Identify which cell holds the provided text, then report its (X, Y) central coordinate. 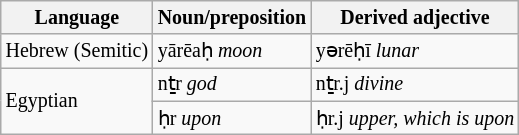
nṯr.j divine (415, 84)
ḥr upon (232, 118)
Egyptian (77, 102)
Derived adjective (415, 18)
Hebrew (Semitic) (77, 52)
yārēaḥ moon (232, 52)
nṯr god (232, 84)
Language (77, 18)
yərēḥī lunar (415, 52)
Noun/preposition (232, 18)
ḥr.j upper, which is upon (415, 118)
